For the text-containing cell, return its midpoint in [x, y] coordinate format. 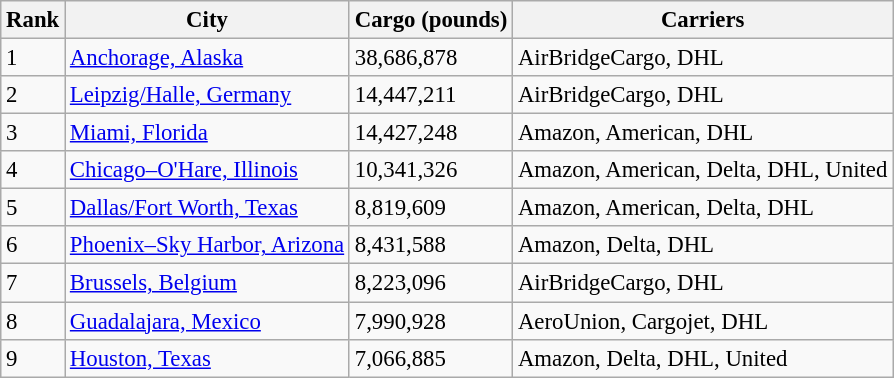
10,341,326 [430, 170]
Amazon, Delta, DHL, United [703, 358]
Miami, Florida [208, 133]
14,447,211 [430, 95]
AeroUnion, Cargojet, DHL [703, 321]
38,686,878 [430, 58]
1 [33, 58]
7,990,928 [430, 321]
8,819,609 [430, 208]
2 [33, 95]
Carriers [703, 20]
9 [33, 358]
8,431,588 [430, 245]
Guadalajara, Mexico [208, 321]
6 [33, 245]
7,066,885 [430, 358]
Amazon, American, DHL [703, 133]
8,223,096 [430, 283]
City [208, 20]
Anchorage, Alaska [208, 58]
Brussels, Belgium [208, 283]
3 [33, 133]
Houston, Texas [208, 358]
5 [33, 208]
Leipzig/Halle, Germany [208, 95]
14,427,248 [430, 133]
8 [33, 321]
Amazon, American, Delta, DHL [703, 208]
Phoenix–Sky Harbor, Arizona [208, 245]
Dallas/Fort Worth, Texas [208, 208]
Amazon, American, Delta, DHL, United [703, 170]
Cargo (pounds) [430, 20]
Amazon, Delta, DHL [703, 245]
Chicago–O'Hare, Illinois [208, 170]
4 [33, 170]
7 [33, 283]
Rank [33, 20]
